Scan for the cell matching the given text and deliver its [X, Y] coordinate at center. 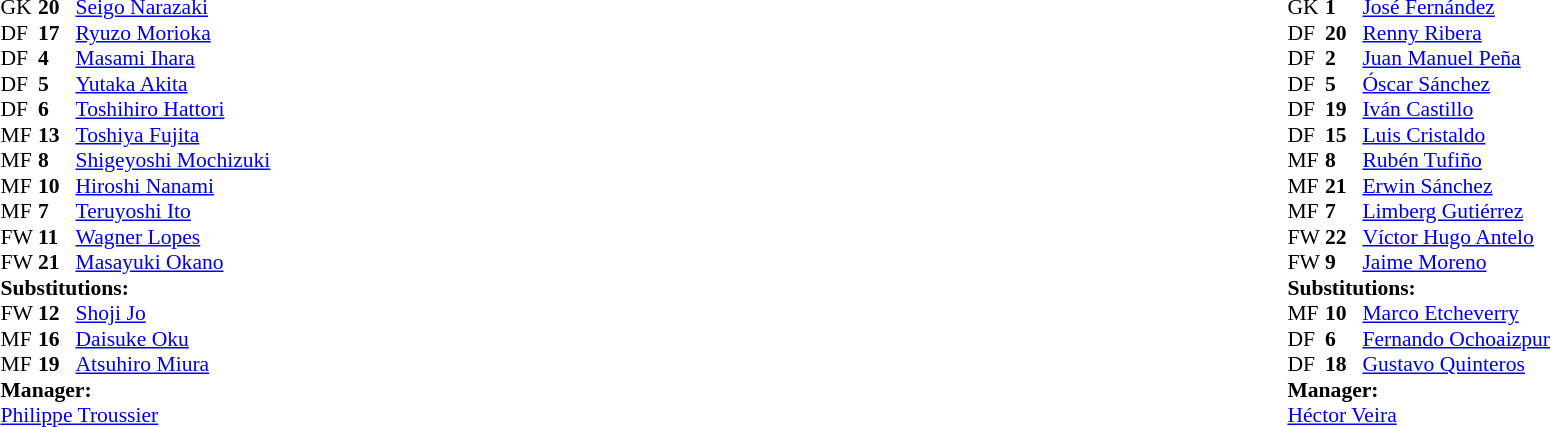
Hiroshi Nanami [174, 186]
4 [57, 59]
13 [57, 135]
Erwin Sánchez [1456, 186]
11 [57, 237]
Juan Manuel Peña [1456, 59]
Shigeyoshi Mochizuki [174, 161]
20 [1344, 33]
Toshihiro Hattori [174, 109]
Rubén Tufiño [1456, 161]
Jaime Moreno [1456, 263]
9 [1344, 263]
Teruyoshi Ito [174, 211]
Gustavo Quinteros [1456, 365]
15 [1344, 135]
Shoji Jo [174, 313]
Luis Cristaldo [1456, 135]
Wagner Lopes [174, 237]
16 [57, 339]
Masami Ihara [174, 59]
22 [1344, 237]
2 [1344, 59]
Ryuzo Morioka [174, 33]
18 [1344, 365]
Marco Etcheverry [1456, 313]
Iván Castillo [1456, 109]
Víctor Hugo Antelo [1456, 237]
Limberg Gutiérrez [1456, 211]
Daisuke Oku [174, 339]
Óscar Sánchez [1456, 84]
17 [57, 33]
Toshiya Fujita [174, 135]
12 [57, 313]
Fernando Ochoaizpur [1456, 339]
Masayuki Okano [174, 263]
Yutaka Akita [174, 84]
Renny Ribera [1456, 33]
Atsuhiro Miura [174, 365]
